Detect which cell encompasses the target text, then output its [x, y] center coordinate. 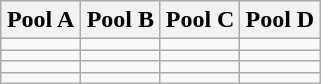
Pool D [280, 20]
Pool B [120, 20]
Pool A [41, 20]
Pool C [200, 20]
